Determine the (X, Y) coordinate at the center of the cell enclosing the given text.  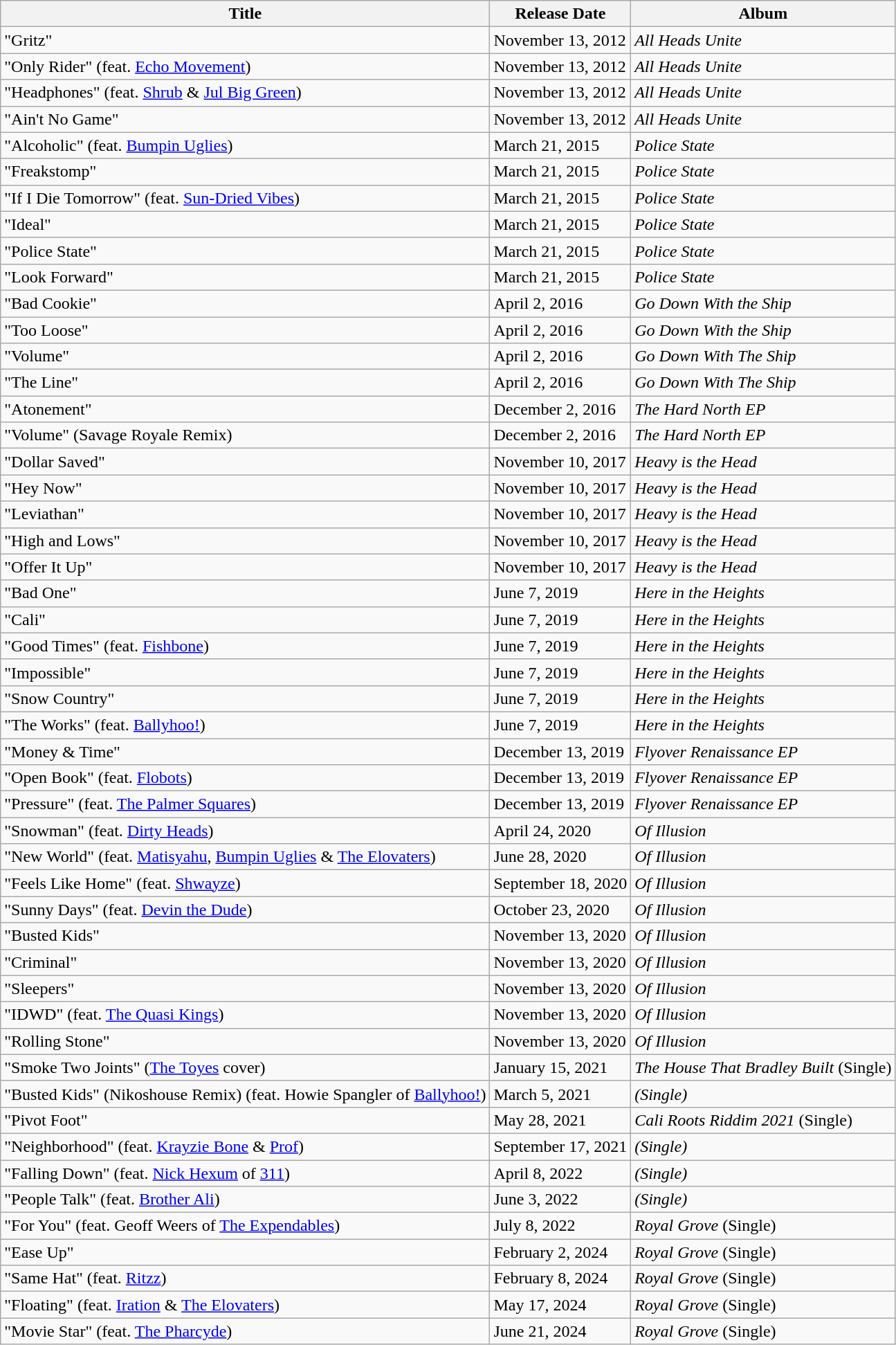
"Good Times" (feat. Fishbone) (245, 646)
"Hey Now" (245, 488)
"Sunny Days" (feat. Devin the Dude) (245, 910)
"Only Rider" (feat. Echo Movement) (245, 66)
"New World" (feat. Matisyahu, Bumpin Uglies & The Elovaters) (245, 857)
"Cali" (245, 620)
September 18, 2020 (560, 883)
"Money & Time" (245, 751)
Cali Roots Riddim 2021 (Single) (763, 1120)
"Falling Down" (feat. Nick Hexum of 311) (245, 1173)
"Volume" (245, 356)
"Leviathan" (245, 514)
"Busted Kids" (245, 936)
"Bad One" (245, 593)
April 24, 2020 (560, 831)
"Neighborhood" (feat. Krayzie Bone & Prof) (245, 1146)
"Pivot Foot" (245, 1120)
October 23, 2020 (560, 910)
"Snow Country" (245, 698)
"IDWD" (feat. The Quasi Kings) (245, 1015)
"Movie Star" (feat. The Pharcyde) (245, 1331)
"Criminal" (245, 962)
"Headphones" (feat. Shrub & Jul Big Green) (245, 93)
May 17, 2024 (560, 1305)
"Impossible" (245, 672)
February 8, 2024 (560, 1279)
"Ease Up" (245, 1252)
"Snowman" (feat. Dirty Heads) (245, 831)
February 2, 2024 (560, 1252)
"Volume" (Savage Royale Remix) (245, 435)
"Gritz" (245, 40)
"Busted Kids" (Nikoshouse Remix) (feat. Howie Spangler of Ballyhoo!) (245, 1094)
"Rolling Stone" (245, 1041)
"Ain't No Game" (245, 119)
June 28, 2020 (560, 857)
"Too Loose" (245, 330)
"Smoke Two Joints" (The Toyes cover) (245, 1067)
Title (245, 14)
July 8, 2022 (560, 1226)
"Ideal" (245, 224)
"Sleepers" (245, 989)
"Freakstomp" (245, 172)
January 15, 2021 (560, 1067)
"If I Die Tomorrow" (feat. Sun-Dried Vibes) (245, 198)
June 21, 2024 (560, 1331)
Album (763, 14)
"Dollar Saved" (245, 462)
"Same Hat" (feat. Ritzz) (245, 1279)
"The Line" (245, 383)
"Alcoholic" (feat. Bumpin Uglies) (245, 145)
March 5, 2021 (560, 1094)
Release Date (560, 14)
"Feels Like Home" (feat. Shwayze) (245, 883)
"High and Lows" (245, 541)
"Offer It Up" (245, 567)
"Floating" (feat. Iration & The Elovaters) (245, 1305)
April 8, 2022 (560, 1173)
May 28, 2021 (560, 1120)
"Open Book" (feat. Flobots) (245, 778)
The House That Bradley Built (Single) (763, 1067)
"The Works" (feat. Ballyhoo!) (245, 725)
"Pressure" (feat. The Palmer Squares) (245, 804)
"People Talk" (feat. Brother Ali) (245, 1200)
"For You" (feat. Geoff Weers of The Expendables) (245, 1226)
"Police State" (245, 251)
September 17, 2021 (560, 1146)
"Look Forward" (245, 277)
"Bad Cookie" (245, 303)
"Atonement" (245, 409)
June 3, 2022 (560, 1200)
